Scan for the cell matching the given text and deliver its (X, Y) coordinate at center. 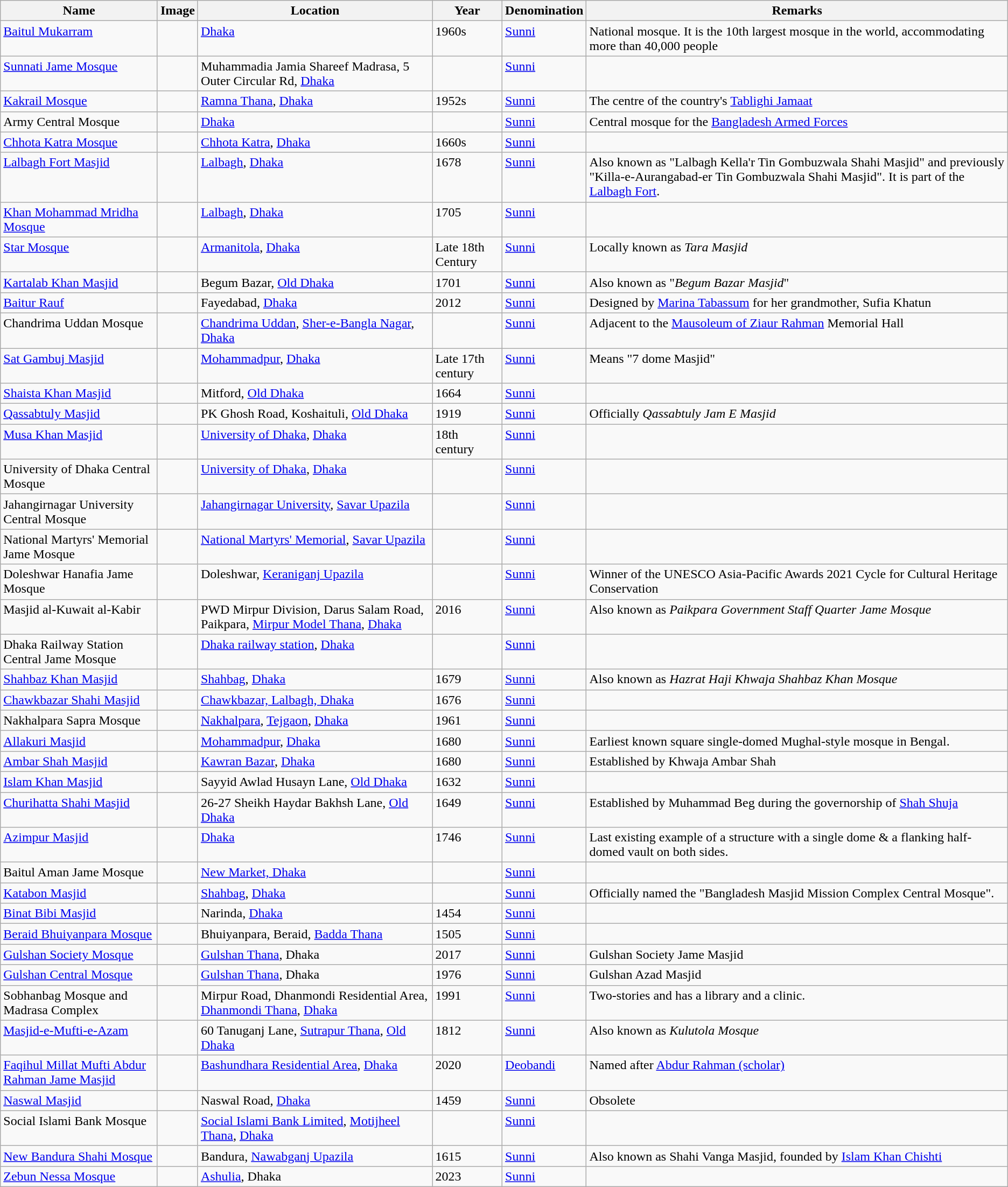
1976 (467, 975)
1746 (467, 845)
Narinda, Dhaka (314, 914)
Sobhanbag Mosque and Madrasa Complex (79, 1002)
Ramna Thana, Dhaka (314, 101)
Ashulia, Dhaka (314, 1176)
Sayyid Awlad Husayn Lane, Old Dhaka (314, 782)
University of Dhaka Central Mosque (79, 477)
Katabon Masjid (79, 893)
Also known as Shahi Vanga Masjid, founded by Islam Khan Chishti (797, 1156)
60 Tanuganj Lane, Sutrapur Thana, Old Dhaka (314, 1038)
1459 (467, 1100)
1991 (467, 1002)
Fayedabad, Dhaka (314, 303)
Winner of the UNESCO Asia-Pacific Awards 2021 Cycle for Cultural Heritage Conservation (797, 581)
1679 (467, 679)
2012 (467, 303)
Doleshwar Hanafia Jame Mosque (79, 581)
Gulshan Society Jame Masjid (797, 954)
Chandrima Uddan Mosque (79, 331)
Social Islami Bank Limited, Motijheel Thana, Dhaka (314, 1128)
Naswal Road, Dhaka (314, 1100)
New Market, Dhaka (314, 873)
Masjid al-Kuwait al-Kabir (79, 617)
2020 (467, 1072)
New Bandura Shahi Mosque (79, 1156)
Gulshan Society Mosque (79, 954)
Also known as Kulutola Mosque (797, 1038)
Designed by Marina Tabassum for her grandmother, Sufia Khatun (797, 303)
Binat Bibi Masjid (79, 914)
1678 (467, 177)
1960s (467, 39)
1919 (467, 414)
National Martyrs' Memorial Jame Mosque (79, 547)
Beraid Bhuiyanpara Mosque (79, 934)
Baitul Mukarram (79, 39)
2016 (467, 617)
Baitur Rauf (79, 303)
Lalbagh Fort Masjid (79, 177)
Also known as Hazrat Haji Khwaja Shahbaz Khan Mosque (797, 679)
Chhota Katra Mosque (79, 142)
Also known as "Begum Bazar Masjid" (797, 282)
1454 (467, 914)
Islam Khan Masjid (79, 782)
Means "7 dome Masjid" (797, 365)
2017 (467, 954)
Earliest known square single-domed Mughal-style mosque in Bengal. (797, 741)
Naswal Masjid (79, 1100)
Two-stories and has a library and a clinic. (797, 1002)
Officially Qassabtuly Jam E Masjid (797, 414)
Jahangirnagar University, Savar Upazila (314, 511)
Dhaka Railway Station Central Jame Mosque (79, 651)
Locally known as Tara Masjid (797, 254)
Doleshwar, Keraniganj Upazila (314, 581)
Established by Khwaja Ambar Shah (797, 761)
Deobandi (544, 1072)
Chhota Katra, Dhaka (314, 142)
Dhaka railway station, Dhaka (314, 651)
Star Mosque (79, 254)
1705 (467, 220)
1632 (467, 782)
Chawkbazar, Lalbagh, Dhaka (314, 700)
1505 (467, 934)
26-27 Sheikh Haydar Bakhsh Lane, Old Dhaka (314, 810)
PK Ghosh Road, Koshaituli, Old Dhaka (314, 414)
Mitford, Old Dhaka (314, 394)
1649 (467, 810)
Late 18th Century (467, 254)
Year (467, 11)
1952s (467, 101)
Officially named the "Bangladesh Masjid Mission Complex Central Mosque". (797, 893)
Remarks (797, 11)
Baitul Aman Jame Mosque (79, 873)
Name (79, 11)
Army Central Mosque (79, 122)
Azimpur Masjid (79, 845)
Sat Gambuj Masjid (79, 365)
Last existing example of a structure with a single dome & a flanking half-domed vault on both sides. (797, 845)
Kartalab Khan Masjid (79, 282)
Kawran Bazar, Dhaka (314, 761)
Central mosque for the Bangladesh Armed Forces (797, 122)
National mosque. It is the 10th largest mosque in the world, accommodating more than 40,000 people (797, 39)
The centre of the country's Tablighi Jamaat (797, 101)
Chandrima Uddan, Sher-e-Bangla Nagar, Dhaka (314, 331)
Churihatta Shahi Masjid (79, 810)
Established by Muhammad Beg during the governorship of Shah Shuja (797, 810)
Kakrail Mosque (79, 101)
Bandura, Nawabganj Upazila (314, 1156)
1660s (467, 142)
Sunnati Jame Mosque (79, 73)
18th century (467, 441)
Nakhalpara, Tejgaon, Dhaka (314, 720)
Gulshan Azad Masjid (797, 975)
Mirpur Road, Dhanmondi Residential Area, Dhanmondi Thana, Dhaka (314, 1002)
Obsolete (797, 1100)
Gulshan Central Mosque (79, 975)
Khan Mohammad Mridha Mosque (79, 220)
Zebun Nessa Mosque (79, 1176)
Named after Abdur Rahman (scholar) (797, 1072)
National Martyrs' Memorial, Savar Upazila (314, 547)
1615 (467, 1156)
Location (314, 11)
Armanitola, Dhaka (314, 254)
Nakhalpara Sapra Mosque (79, 720)
Masjid-e-Mufti-e-Azam (79, 1038)
1676 (467, 700)
Shahbaz Khan Masjid (79, 679)
Shaista Khan Masjid (79, 394)
Chawkbazar Shahi Masjid (79, 700)
Bhuiyanpara, Beraid, Badda Thana (314, 934)
1701 (467, 282)
Social Islami Bank Mosque (79, 1128)
Denomination (544, 11)
Late 17th century (467, 365)
Ambar Shah Masjid (79, 761)
1961 (467, 720)
Musa Khan Masjid (79, 441)
Allakuri Masjid (79, 741)
Image (178, 11)
Muhammadia Jamia Shareef Madrasa, 5 Outer Circular Rd, Dhaka (314, 73)
Adjacent to the Mausoleum of Ziaur Rahman Memorial Hall (797, 331)
1812 (467, 1038)
2023 (467, 1176)
Bashundhara Residential Area, Dhaka (314, 1072)
PWD Mirpur Division, Darus Salam Road, Paikpara, Mirpur Model Thana, Dhaka (314, 617)
Begum Bazar, Old Dhaka (314, 282)
Qassabtuly Masjid (79, 414)
Jahangirnagar University Central Mosque (79, 511)
Also known as Paikpara Government Staff Quarter Jame Mosque (797, 617)
1664 (467, 394)
Faqihul Millat Mufti Abdur Rahman Jame Masjid (79, 1072)
